From the cell containing the given text, extract its center point as (x, y) coordinate. 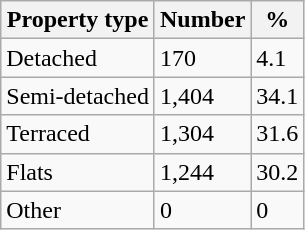
Flats (78, 172)
34.1 (278, 96)
Number (202, 20)
4.1 (278, 58)
% (278, 20)
30.2 (278, 172)
Detached (78, 58)
Semi-detached (78, 96)
Other (78, 210)
170 (202, 58)
31.6 (278, 134)
Terraced (78, 134)
1,404 (202, 96)
Property type (78, 20)
1,304 (202, 134)
1,244 (202, 172)
